Extract the [X, Y] coordinate from the center of the cell holding the provided text.  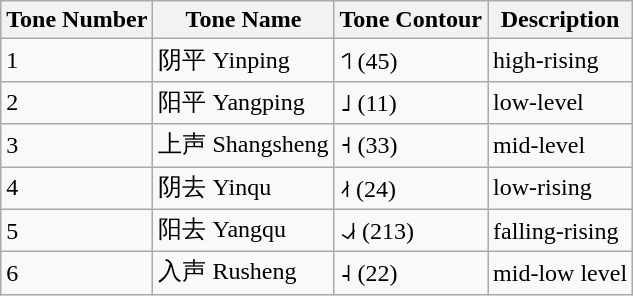
2 [77, 102]
Tone Number [77, 20]
Description [560, 20]
˦˥ (45) [411, 60]
low-rising [560, 188]
上声 Shangsheng [244, 146]
3 [77, 146]
6 [77, 274]
˨˩˧ (213) [411, 230]
high-rising [560, 60]
˨˦ (24) [411, 188]
阳平 Yangping [244, 102]
4 [77, 188]
Tone Contour [411, 20]
mid-low level [560, 274]
5 [77, 230]
low-level [560, 102]
˩ (11) [411, 102]
˨ (22) [411, 274]
阴去 Yinqu [244, 188]
˧ (33) [411, 146]
入声 Rusheng [244, 274]
falling-rising [560, 230]
mid-level [560, 146]
1 [77, 60]
阴平 Yinping [244, 60]
阳去 Yangqu [244, 230]
Tone Name [244, 20]
